Capture the cell that displays the provided text and extract its (X, Y) central coordinate. 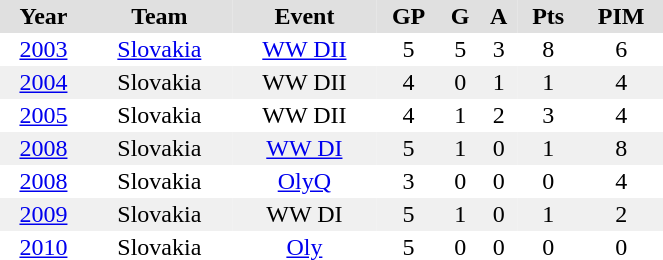
Team (160, 16)
2005 (44, 116)
2 (499, 116)
Year (44, 16)
OlyQ (304, 182)
2004 (44, 82)
Event (304, 16)
A (499, 16)
Pts (548, 16)
G (460, 16)
2009 (44, 214)
8 (548, 50)
2003 (44, 50)
GP (408, 16)
